Extract the (x, y) coordinate from the center of the cell holding the provided text.  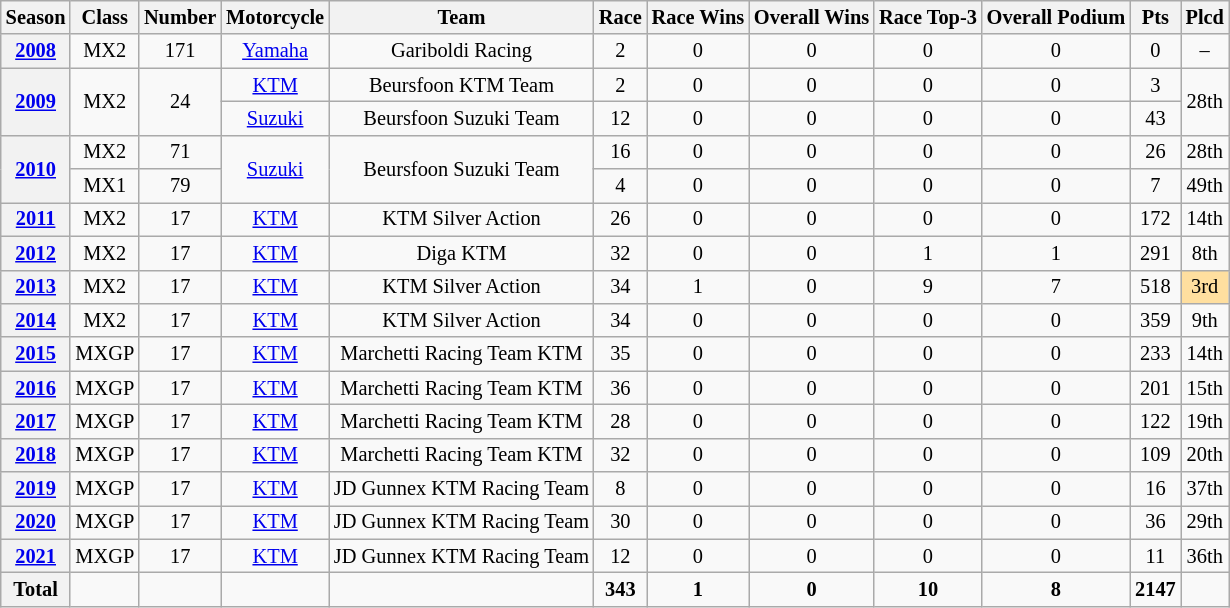
Gariboldi Racing (462, 51)
3 (1155, 85)
2015 (36, 354)
Race (620, 17)
4 (620, 186)
2013 (36, 287)
Race Wins (698, 17)
2012 (36, 253)
MX1 (104, 186)
2016 (36, 388)
– (1205, 51)
Overall Wins (812, 17)
171 (180, 51)
9 (928, 287)
43 (1155, 118)
2020 (36, 522)
359 (1155, 320)
71 (180, 152)
Beursfoon KTM Team (462, 85)
Pts (1155, 17)
15th (1205, 388)
Yamaha (275, 51)
28 (620, 421)
172 (1155, 219)
233 (1155, 354)
2021 (36, 556)
2011 (36, 219)
30 (620, 522)
Season (36, 17)
Number (180, 17)
2008 (36, 51)
Class (104, 17)
10 (928, 589)
109 (1155, 455)
2010 (36, 168)
Team (462, 17)
518 (1155, 287)
2017 (36, 421)
2009 (36, 102)
Overall Podium (1056, 17)
Plcd (1205, 17)
Diga KTM (462, 253)
79 (180, 186)
Total (36, 589)
11 (1155, 556)
35 (620, 354)
9th (1205, 320)
291 (1155, 253)
Motorcycle (275, 17)
201 (1155, 388)
2014 (36, 320)
19th (1205, 421)
122 (1155, 421)
343 (620, 589)
Race Top-3 (928, 17)
3rd (1205, 287)
2147 (1155, 589)
24 (180, 102)
20th (1205, 455)
49th (1205, 186)
29th (1205, 522)
37th (1205, 489)
2019 (36, 489)
8th (1205, 253)
36th (1205, 556)
2018 (36, 455)
